Search for the cell housing the specified text and yield its (X, Y) center coordinate. 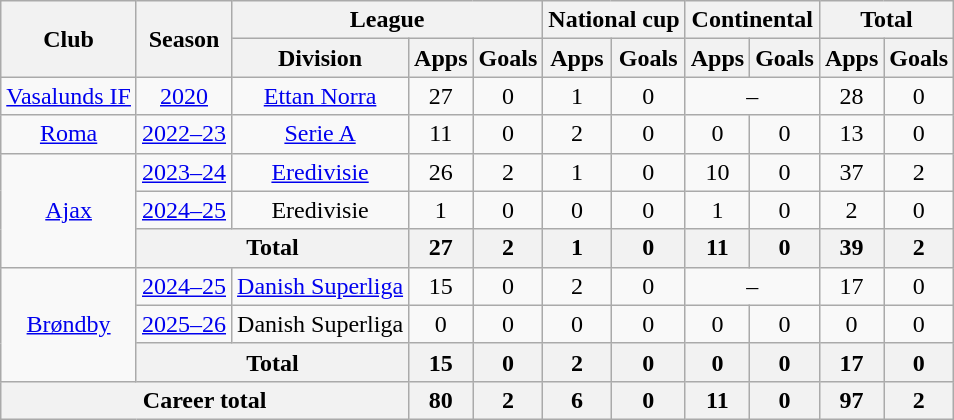
Club (69, 39)
2023–24 (184, 172)
Ajax (69, 210)
League (388, 20)
National cup (614, 20)
Roma (69, 134)
37 (851, 172)
Brøndby (69, 324)
Career total (205, 400)
Vasalunds IF (69, 96)
Ettan Norra (320, 96)
Serie A (320, 134)
Season (184, 39)
39 (851, 248)
Continental (752, 20)
2020 (184, 96)
2022–23 (184, 134)
26 (441, 172)
10 (717, 172)
13 (851, 134)
97 (851, 400)
28 (851, 96)
2025–26 (184, 324)
Division (320, 58)
6 (577, 400)
80 (441, 400)
